Determine the (x, y) coordinate at the center of the cell enclosing the given text.  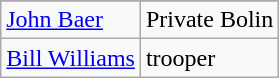
trooper (209, 58)
Bill Williams (71, 58)
Private Bolin (209, 20)
John Baer (71, 20)
